Scan for the cell matching the given text and deliver its [x, y] coordinate at center. 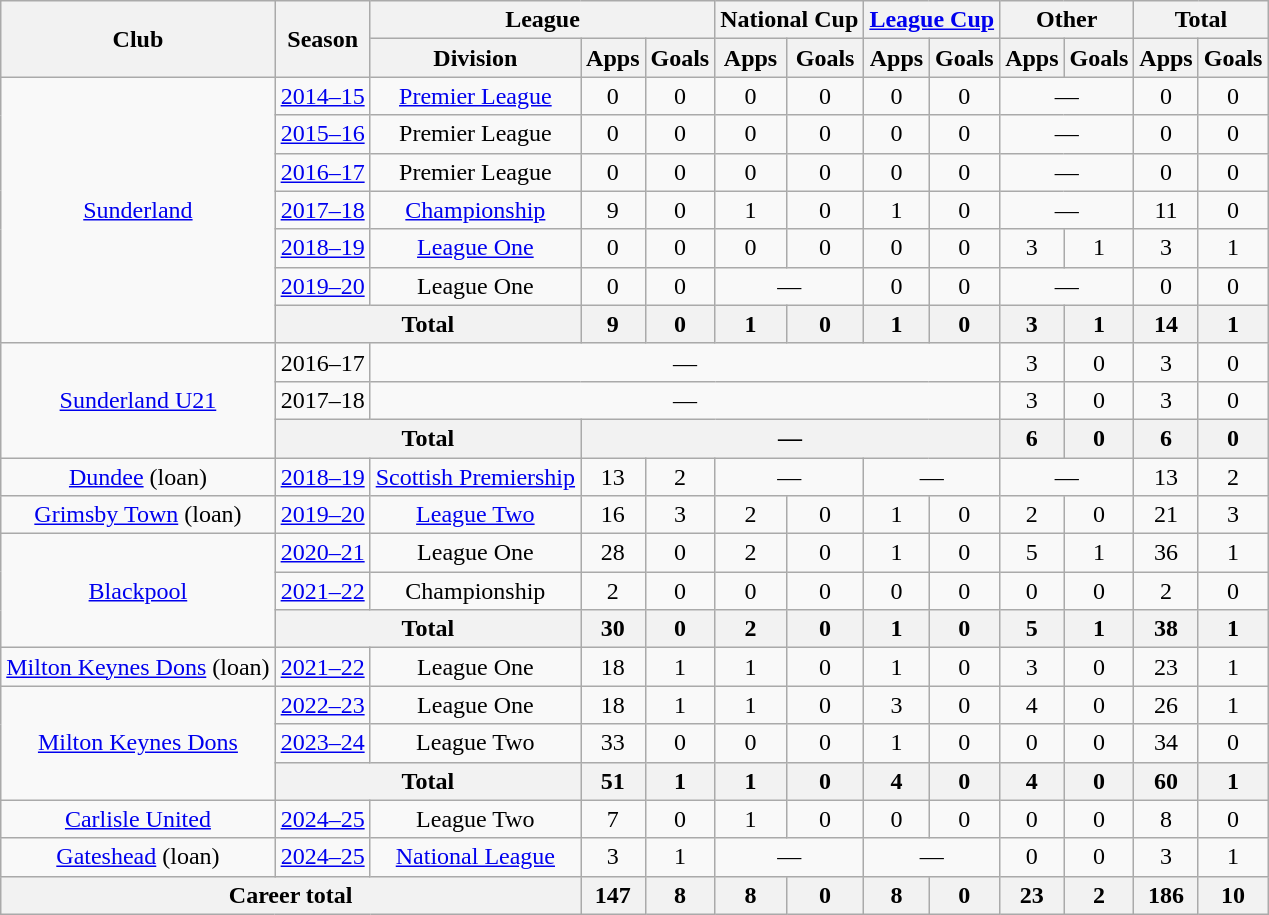
Blackpool [138, 591]
147 [613, 895]
33 [613, 743]
Milton Keynes Dons [138, 743]
2014–15 [322, 96]
30 [613, 629]
2015–16 [322, 134]
Dundee (loan) [138, 477]
7 [613, 819]
36 [1166, 553]
60 [1166, 781]
National League [475, 857]
28 [613, 553]
51 [613, 781]
2022–23 [322, 705]
14 [1166, 324]
21 [1166, 515]
Club [138, 39]
League Cup [932, 20]
Grimsby Town (loan) [138, 515]
Gateshead (loan) [138, 857]
Sunderland U21 [138, 400]
National Cup [790, 20]
26 [1166, 705]
Career total [291, 895]
League [542, 20]
11 [1166, 210]
Division [475, 58]
Milton Keynes Dons (loan) [138, 667]
Other [1067, 20]
Scottish Premiership [475, 477]
Sunderland [138, 210]
34 [1166, 743]
Carlisle United [138, 819]
38 [1166, 629]
186 [1166, 895]
Season [322, 39]
10 [1233, 895]
2020–21 [322, 553]
2023–24 [322, 743]
16 [613, 515]
